Output the (X, Y) coordinate of the center of the cell containing the given text.  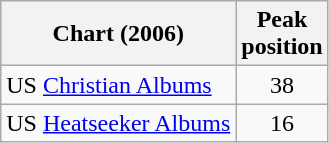
38 (282, 85)
Chart (2006) (118, 34)
Peakposition (282, 34)
US Christian Albums (118, 85)
US Heatseeker Albums (118, 123)
16 (282, 123)
